Pinpoint the cell where the given text exists, returning its [x, y] midpoint coordinate. 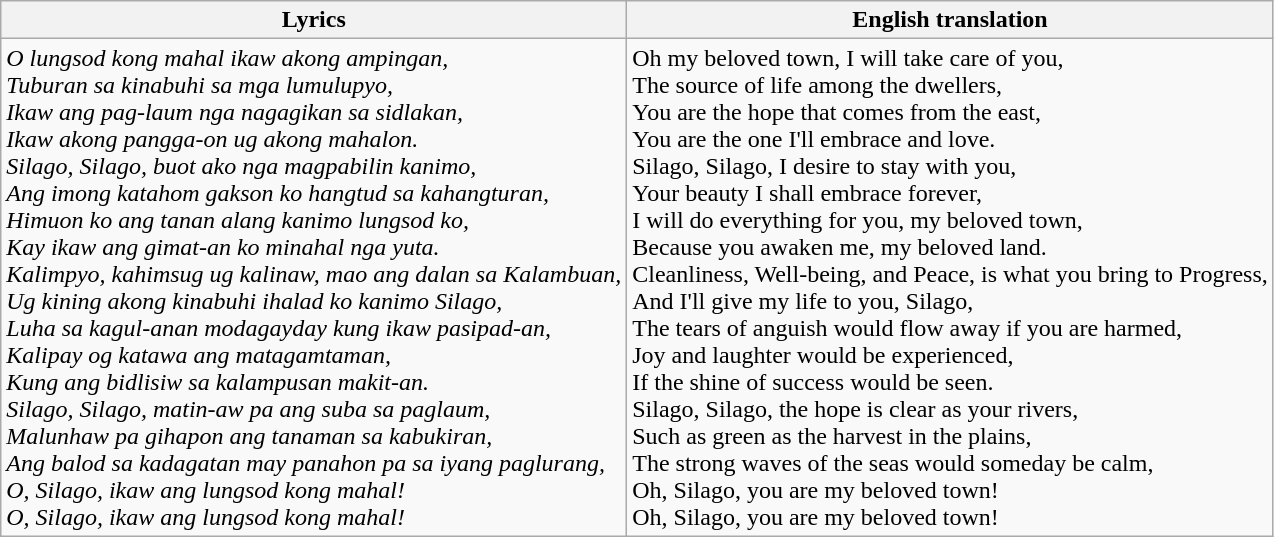
English translation [950, 20]
Lyrics [314, 20]
